Output the [x, y] coordinate of the center of the cell containing the given text.  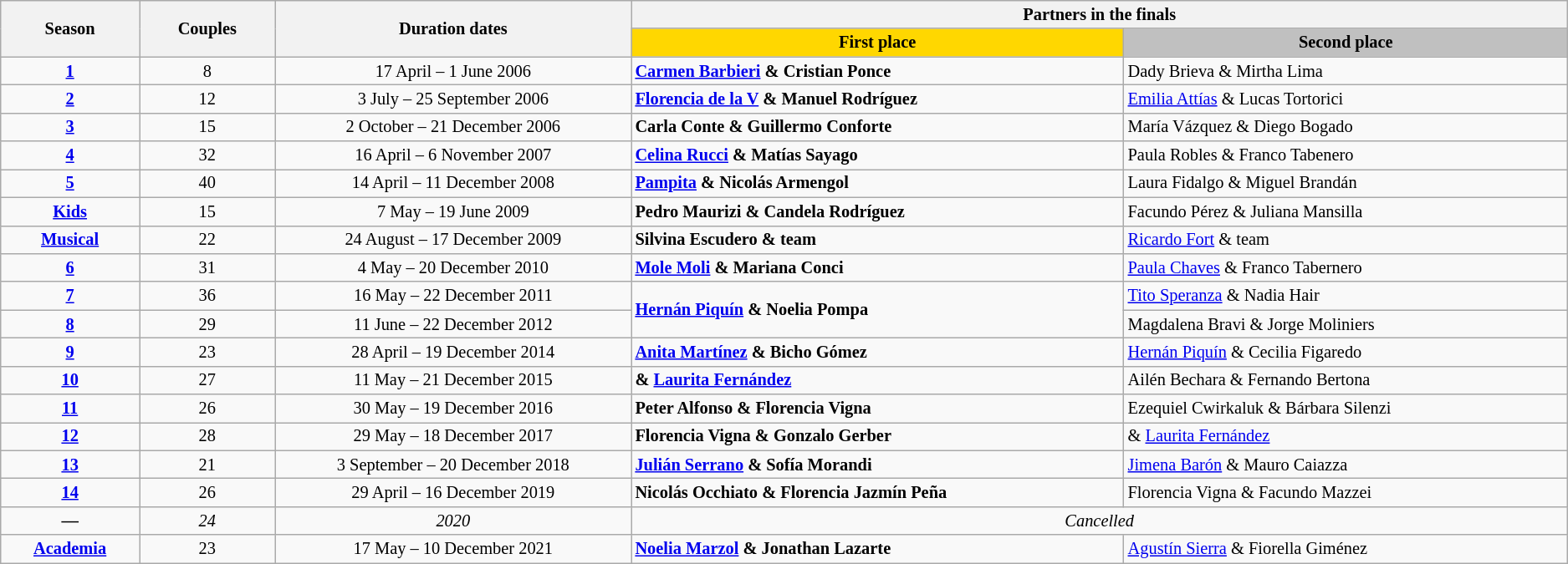
Florencia Vigna & Gonzalo Gerber [878, 436]
30 May – 19 December 2016 [453, 409]
11 [70, 409]
Ricardo Fort & team [1346, 240]
17 May – 10 December 2021 [453, 549]
16 May – 22 December 2011 [453, 296]
Kids [70, 211]
Magdalena Bravi & Jorge Moliniers [1346, 324]
Second place [1346, 43]
16 April – 6 November 2007 [453, 155]
13 [70, 465]
1 [70, 71]
Facundo Pérez & Juliana Mansilla [1346, 211]
Couples [207, 28]
4 May – 20 December 2010 [453, 267]
21 [207, 465]
— [70, 521]
2020 [453, 521]
Julián Serrano & Sofía Morandi [878, 465]
Ailén Bechara & Fernando Bertona [1346, 380]
28 [207, 436]
Dady Brieva & Mirtha Lima [1346, 71]
14 [70, 492]
27 [207, 380]
Celina Rucci & Matías Sayago [878, 155]
Florencia Vigna & Facundo Mazzei [1346, 492]
Partners in the finals [1100, 14]
11 June – 22 December 2012 [453, 324]
6 [70, 267]
3 September – 20 December 2018 [453, 465]
11 May – 21 December 2015 [453, 380]
28 April – 19 December 2014 [453, 352]
Hernán Piquín & Cecilia Figaredo [1346, 352]
29 April – 16 December 2019 [453, 492]
7 May – 19 June 2009 [453, 211]
Emilia Attías & Lucas Tortorici [1346, 99]
Pampita & Nicolás Armengol [878, 183]
36 [207, 296]
4 [70, 155]
Carla Conte & Guillermo Conforte [878, 127]
22 [207, 240]
9 [70, 352]
2 October – 21 December 2006 [453, 127]
Pedro Maurizi & Candela Rodríguez [878, 211]
17 April – 1 June 2006 [453, 71]
First place [878, 43]
Duration dates [453, 28]
29 [207, 324]
Agustín Sierra & Fiorella Giménez [1346, 549]
5 [70, 183]
Laura Fidalgo & Miguel Brandán [1346, 183]
Mole Moli & Mariana Conci [878, 267]
32 [207, 155]
7 [70, 296]
Florencia de la V & Manuel Rodríguez [878, 99]
Peter Alfonso & Florencia Vigna [878, 409]
Paula Robles & Franco Tabenero [1346, 155]
14 April – 11 December 2008 [453, 183]
Anita Martínez & Bicho Gómez [878, 352]
31 [207, 267]
Silvina Escudero & team [878, 240]
Musical [70, 240]
10 [70, 380]
3 [70, 127]
Season [70, 28]
Jimena Barón & Mauro Caiazza [1346, 465]
Ezequiel Cwirkaluk & Bárbara Silenzi [1346, 409]
24 August – 17 December 2009 [453, 240]
40 [207, 183]
Noelia Marzol & Jonathan Lazarte [878, 549]
2 [70, 99]
Paula Chaves & Franco Tabernero [1346, 267]
María Vázquez & Diego Bogado [1346, 127]
Tito Speranza & Nadia Hair [1346, 296]
29 May – 18 December 2017 [453, 436]
3 July – 25 September 2006 [453, 99]
Academia [70, 549]
24 [207, 521]
Nicolás Occhiato & Florencia Jazmín Peña [878, 492]
Hernán Piquín & Noelia Pompa [878, 309]
Cancelled [1100, 521]
Carmen Barbieri & Cristian Ponce [878, 71]
